From the cell containing the given text, extract its center point as (x, y) coordinate. 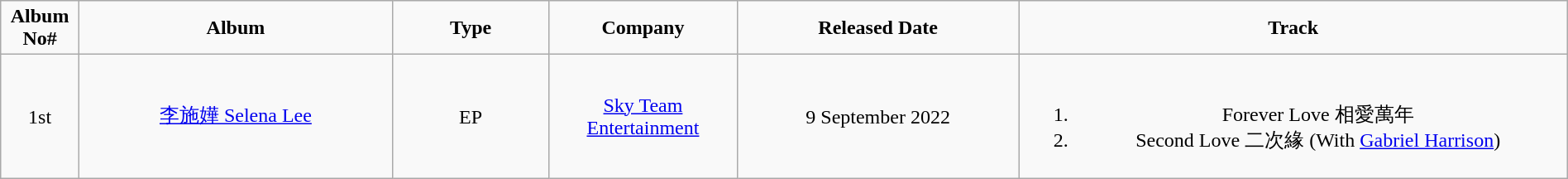
Album No# (40, 28)
Track (1293, 28)
Company (643, 28)
9 September 2022 (878, 116)
Type (470, 28)
EP (470, 116)
Album (235, 28)
Sky Team Entertainment (643, 116)
Released Date (878, 28)
1st (40, 116)
Forever Love 相愛萬年Second Love 二次緣 (With Gabriel Harrison) (1293, 116)
李施嬅 Selena Lee (235, 116)
